For the text-containing cell, return its midpoint in (x, y) coordinate format. 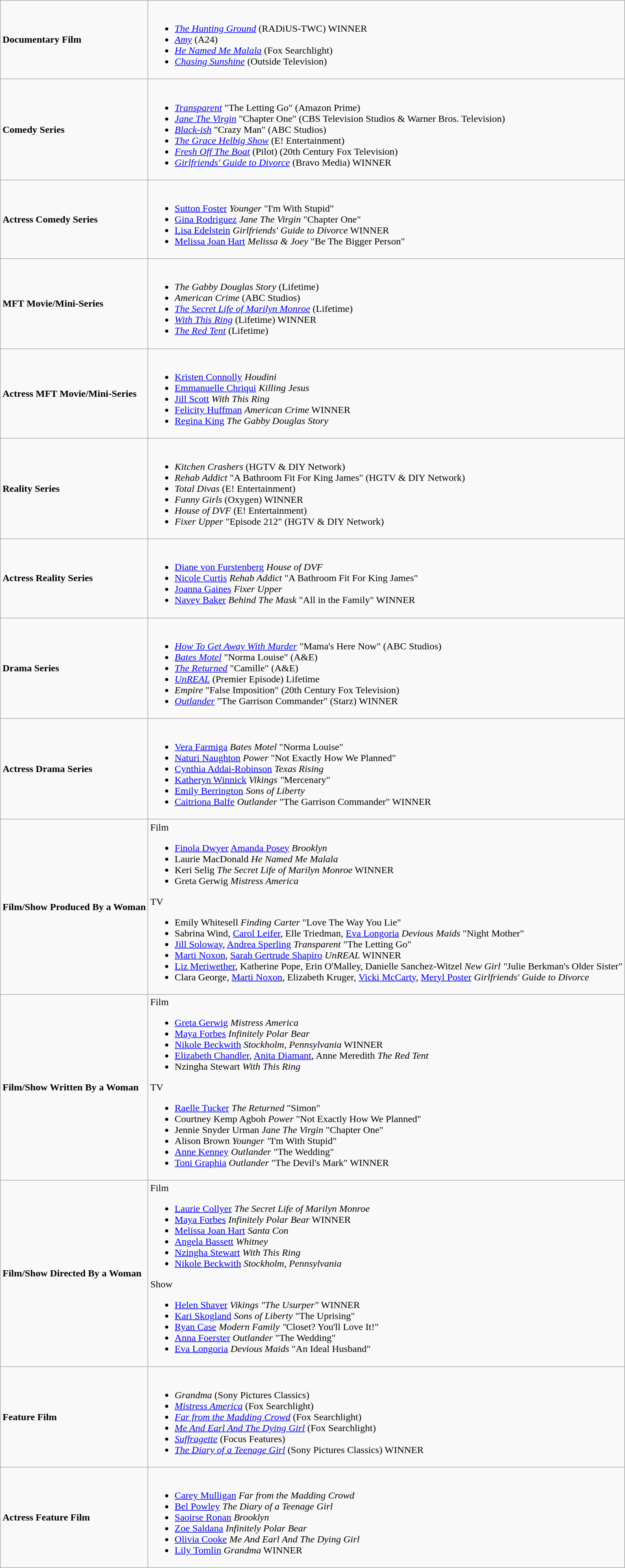
Documentary Film (74, 40)
Film/Show Produced By a Woman (74, 906)
Actress Drama Series (74, 769)
Drama Series (74, 668)
Actress Feature Film (74, 1518)
The Hunting Ground (RADiUS-TWC) WINNERAmy (A24)He Named Me Malala (Fox Searchlight)Chasing Sunshine (Outside Television) (386, 40)
MFT Movie/Mini-Series (74, 304)
Actress MFT Movie/Mini-Series (74, 393)
Actress Reality Series (74, 578)
Actress Comedy Series (74, 219)
Film/Show Directed By a Woman (74, 1273)
Film/Show Written By a Woman (74, 1087)
Comedy Series (74, 130)
Reality Series (74, 489)
Feature Film (74, 1417)
